Return the [x, y] coordinate for the center point of the cell that contains the specified text.  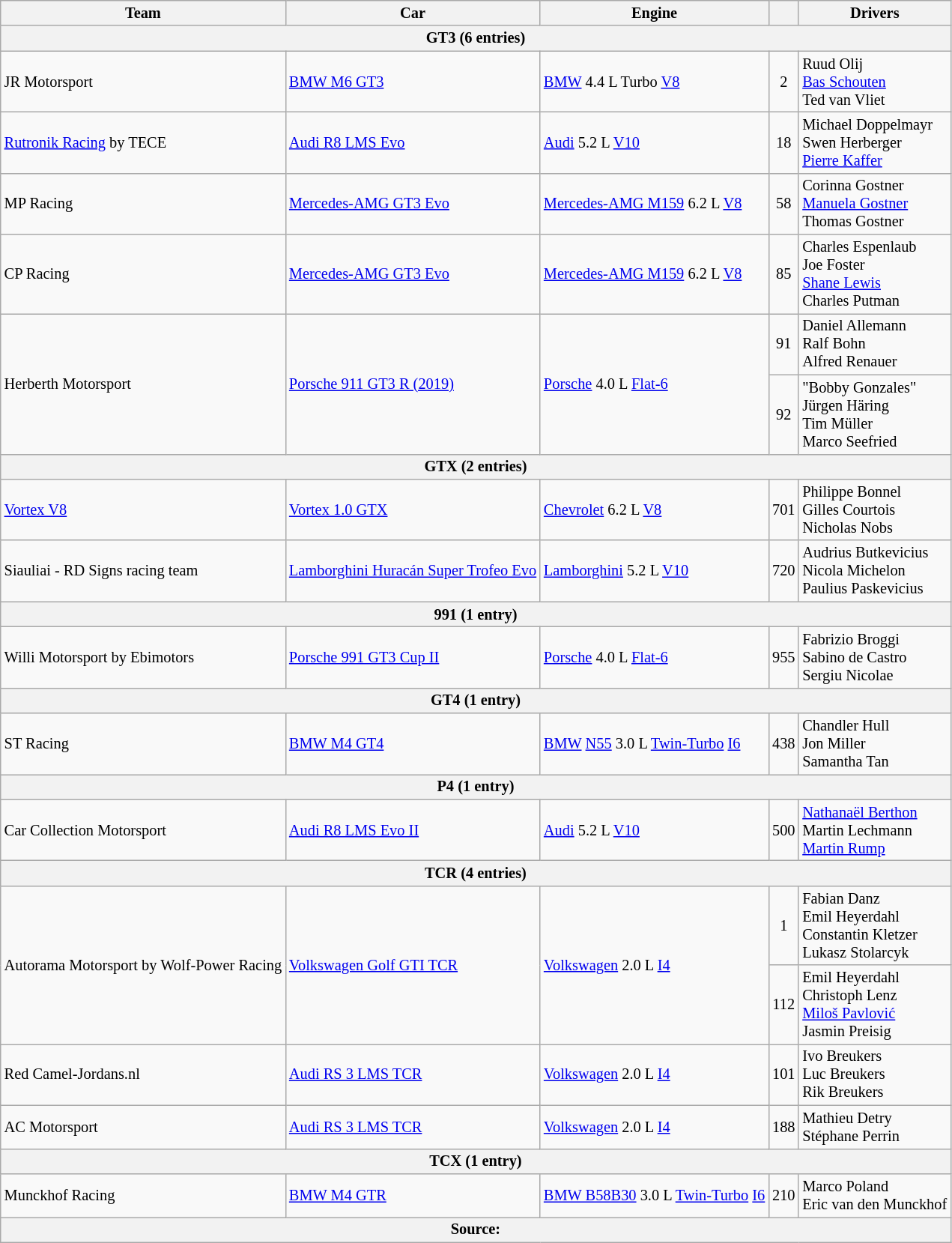
TCX (1 entry) [476, 1161]
Lamborghini 5.2 L V10 [655, 571]
Red Camel-Jordans.nl [143, 1074]
85 [783, 274]
Munckhof Racing [143, 1195]
720 [783, 571]
2 [783, 82]
Chandler Hull Jon Miller Samantha Tan [875, 744]
BMW M6 GT3 [413, 82]
Volkswagen Golf GTI TCR [413, 965]
Siauliai - RD Signs racing team [143, 571]
AC Motorsport [143, 1127]
Porsche 991 GT3 Cup II [413, 657]
P4 (1 entry) [476, 787]
Marco Poland Eric van den Munckhof [875, 1195]
112 [783, 1005]
TCR (4 entries) [476, 873]
Autorama Motorsport by Wolf-Power Racing [143, 965]
Ivo Breukers Luc Breukers Rik Breukers [875, 1074]
91 [783, 344]
92 [783, 414]
BMW M4 GT4 [413, 744]
Willi Motorsport by Ebimotors [143, 657]
MP Racing [143, 204]
"Bobby Gonzales" Jürgen Häring Tim Müller Marco Seefried [875, 414]
GT3 (6 entries) [476, 38]
BMW N55 3.0 L Twin-Turbo I6 [655, 744]
Audi R8 LMS Evo [413, 142]
Fabrizio Broggi Sabino de Castro Sergiu Nicolae [875, 657]
991 (1 entry) [476, 614]
Audrius Butkevicius Nicola Michelon Paulius Paskevicius [875, 571]
Emil Heyerdahl Christoph Lenz Miloš Pavlović Jasmin Preisig [875, 1005]
ST Racing [143, 744]
Car Collection Motorsport [143, 830]
210 [783, 1195]
Porsche 911 GT3 R (2019) [413, 384]
Car [413, 13]
Vortex V8 [143, 509]
BMW 4.4 L Turbo V8 [655, 82]
Lamborghini Huracán Super Trofeo Evo [413, 571]
Nathanaël Berthon Martin Lechmann Martin Rump [875, 830]
188 [783, 1127]
Rutronik Racing by TECE [143, 142]
18 [783, 142]
701 [783, 509]
Michael Doppelmayr Swen Herberger Pierre Kaffer [875, 142]
1 [783, 925]
955 [783, 657]
Vortex 1.0 GTX [413, 509]
Ruud Olij Bas Schouten Ted van Vliet [875, 82]
Fabian Danz Emil Heyerdahl Constantin Kletzer Lukasz Stolarcyk [875, 925]
Team [143, 13]
Corinna Gostner Manuela Gostner Thomas Gostner [875, 204]
Daniel Allemann Ralf Bohn Alfred Renauer [875, 344]
BMW B58B30 3.0 L Twin-Turbo I6 [655, 1195]
101 [783, 1074]
Drivers [875, 13]
GT4 (1 entry) [476, 701]
Herberth Motorsport [143, 384]
GTX (2 entries) [476, 467]
BMW M4 GTR [413, 1195]
500 [783, 830]
58 [783, 204]
Charles Espenlaub Joe Foster Shane Lewis Charles Putman [875, 274]
Source: [476, 1230]
CP Racing [143, 274]
JR Motorsport [143, 82]
Philippe Bonnel Gilles Courtois Nicholas Nobs [875, 509]
Engine [655, 13]
Chevrolet 6.2 L V8 [655, 509]
438 [783, 744]
Audi R8 LMS Evo II [413, 830]
Mathieu Detry Stéphane Perrin [875, 1127]
